Identify which cell holds the provided text, then report its [x, y] central coordinate. 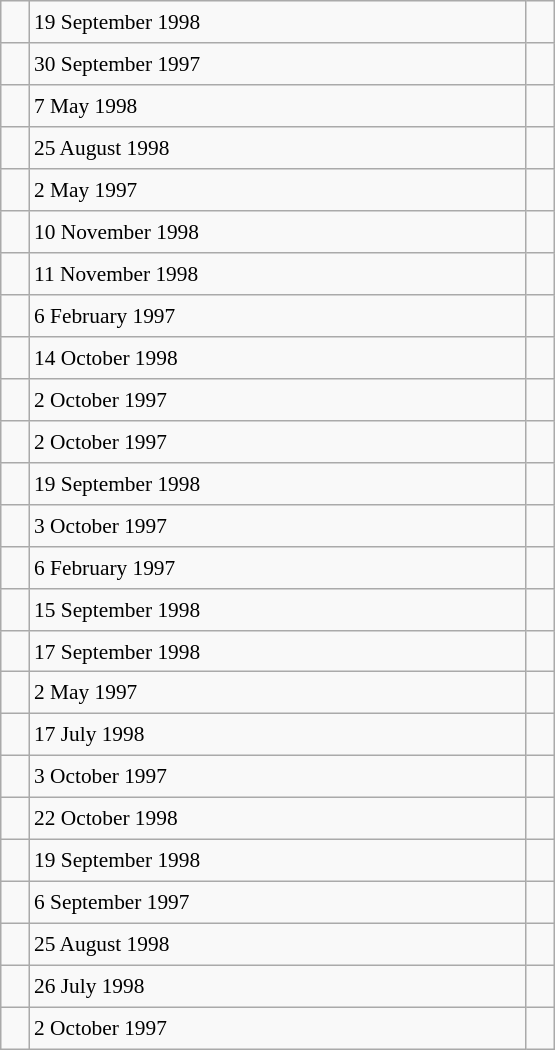
15 September 1998 [278, 609]
7 May 1998 [278, 106]
14 October 1998 [278, 358]
22 October 1998 [278, 819]
17 September 1998 [278, 651]
17 July 1998 [278, 735]
6 September 1997 [278, 903]
10 November 1998 [278, 232]
30 September 1997 [278, 64]
11 November 1998 [278, 274]
26 July 1998 [278, 986]
